For the text-containing cell, return its midpoint in [X, Y] coordinate format. 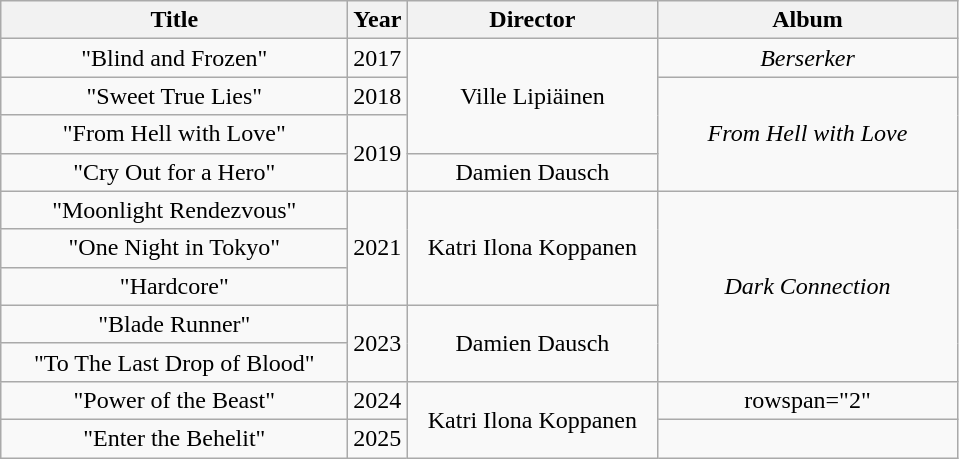
Title [174, 20]
2024 [378, 400]
Director [532, 20]
2025 [378, 438]
2018 [378, 96]
Album [808, 20]
"Sweet True Lies" [174, 96]
From Hell with Love [808, 134]
"Hardcore" [174, 286]
"One Night in Tokyo" [174, 248]
"Cry Out for a Hero" [174, 172]
"Power of the Beast" [174, 400]
2021 [378, 248]
"Moonlight Rendezvous" [174, 210]
2017 [378, 58]
"Blind and Frozen" [174, 58]
"To The Last Drop of Blood" [174, 362]
2019 [378, 153]
rowspan="2" [808, 400]
Year [378, 20]
"Enter the Behelit" [174, 438]
2023 [378, 343]
Dark Connection [808, 286]
"Blade Runner" [174, 324]
"From Hell with Love" [174, 134]
Ville Lipiäinen [532, 96]
Berserker [808, 58]
